Determine the [x, y] coordinate at the center of the cell enclosing the given text.  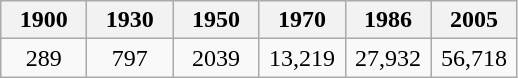
27,932 [388, 58]
1970 [302, 20]
56,718 [474, 58]
13,219 [302, 58]
797 [130, 58]
289 [44, 58]
1986 [388, 20]
1900 [44, 20]
1930 [130, 20]
2039 [216, 58]
2005 [474, 20]
1950 [216, 20]
